Return the [x, y] coordinate for the center point of the cell that contains the specified text.  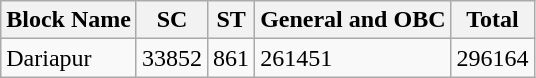
Total [492, 20]
261451 [353, 58]
General and OBC [353, 20]
Block Name [69, 20]
861 [232, 58]
296164 [492, 58]
SC [172, 20]
33852 [172, 58]
Dariapur [69, 58]
ST [232, 20]
